For the text-containing cell, return its midpoint in [x, y] coordinate format. 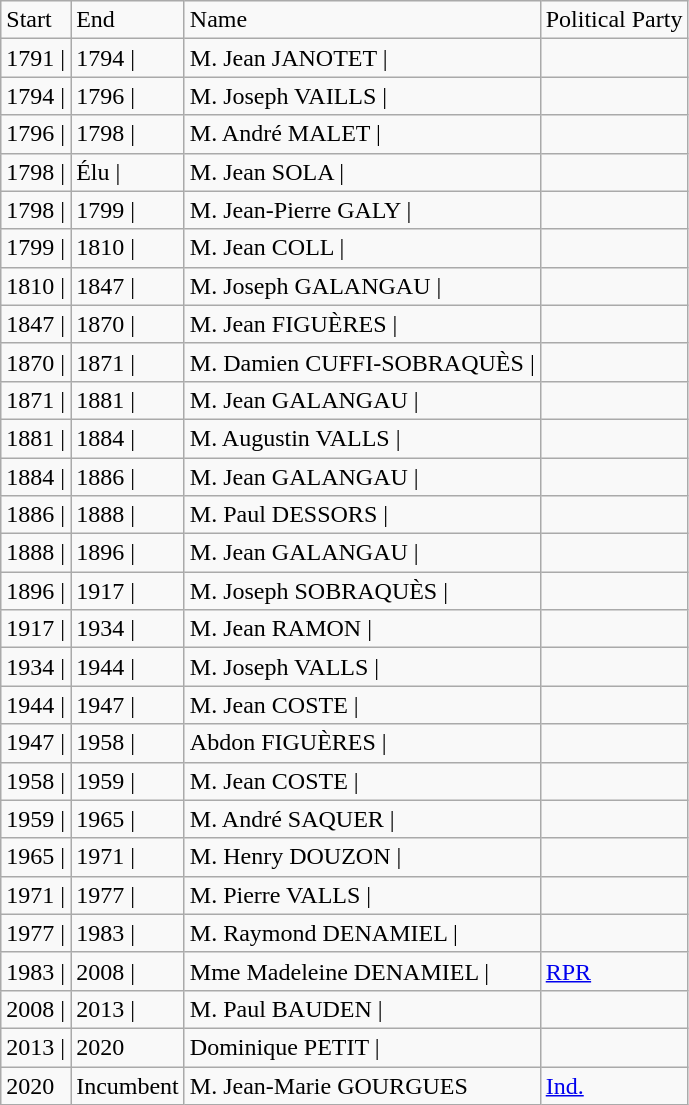
M. Joseph VAILLS | [362, 96]
Start [36, 20]
M. Jean RAMON | [362, 629]
M. Joseph VALLS | [362, 667]
1791 | [36, 58]
M. André MALET | [362, 134]
M. Paul DESSORS | [362, 515]
RPR [614, 971]
Mme Madeleine DENAMIEL | [362, 971]
M. Jean-Marie GOURGUES [362, 1085]
M. André SAQUER | [362, 819]
M. Jean FIGUÈRES | [362, 324]
Ind. [614, 1085]
M. Augustin VALLS | [362, 438]
Political Party [614, 20]
M. Paul BAUDEN | [362, 1009]
M. Joseph GALANGAU | [362, 286]
End [128, 20]
Name [362, 20]
M. Henry DOUZON | [362, 857]
Dominique PETIT | [362, 1047]
M. Damien CUFFI-SOBRAQUÈS | [362, 362]
M. Jean COLL | [362, 248]
Incumbent [128, 1085]
Abdon FIGUÈRES | [362, 743]
M. Jean-Pierre GALY | [362, 210]
M. Raymond DENAMIEL | [362, 933]
M. Pierre VALLS | [362, 895]
M. Joseph SOBRAQUÈS | [362, 591]
Élu | [128, 172]
M. Jean SOLA | [362, 172]
M. Jean JANOTET | [362, 58]
